Identify which cell holds the provided text, then report its [x, y] central coordinate. 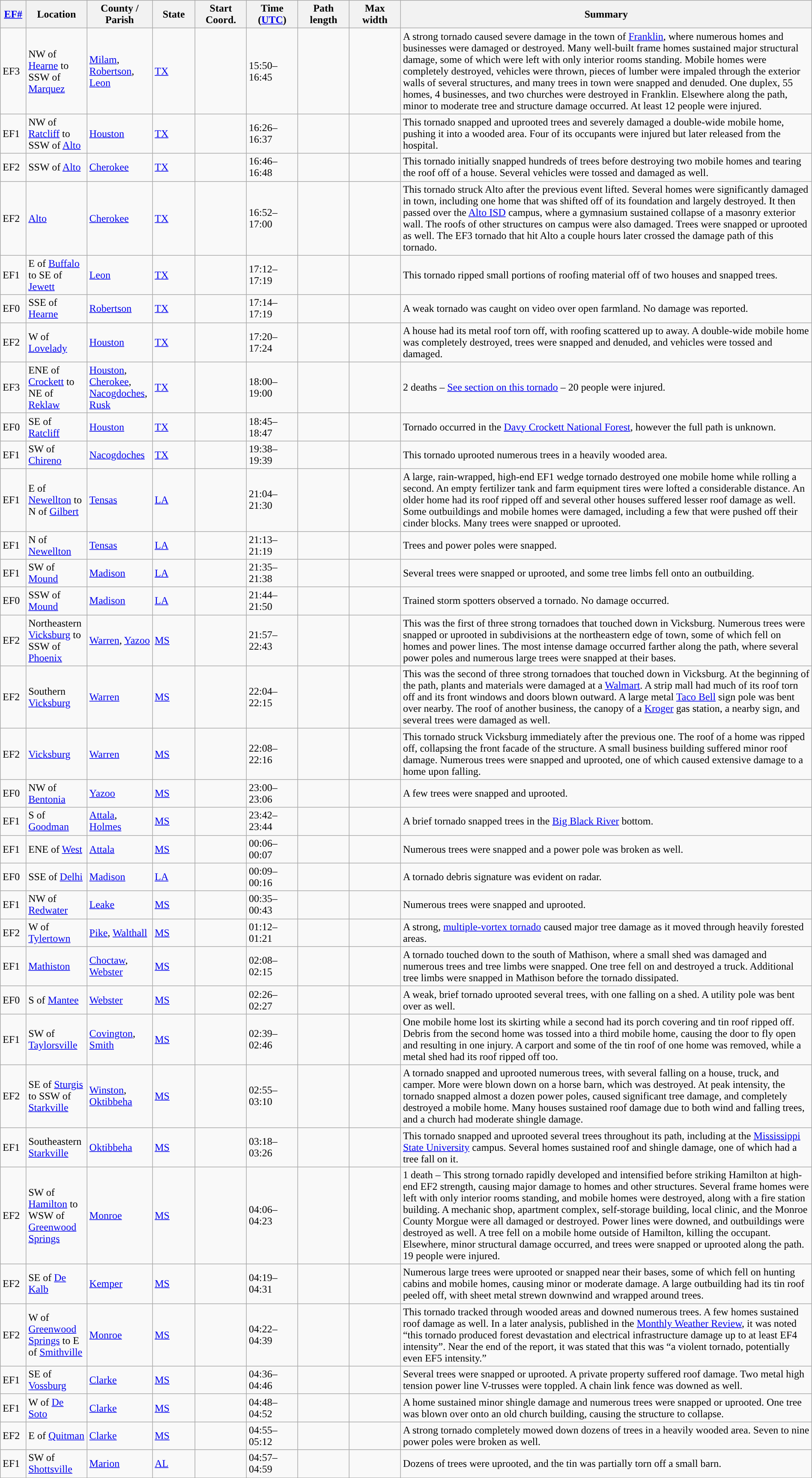
Mathiston [57, 966]
18:00–19:00 [272, 387]
A brief tornado snapped trees in the Big Black River bottom. [606, 821]
NW of Redwater [57, 905]
Trees and power poles were snapped. [606, 545]
SW of Shottsville [57, 1464]
21:13–21:19 [272, 545]
E of Newellton to N of Gilbert [57, 500]
Choctaw, Webster [120, 966]
03:18–03:26 [272, 1147]
A strong tornado completely mowed down dozens of trees in a heavily wooded area. Seven to nine power poles were broken as well. [606, 1436]
This tornado uprooted numerous trees in a heavily wooded area. [606, 455]
Southern Vicksburg [57, 697]
Oktibbeha [120, 1147]
SE of Ratcliff [57, 427]
21:57–22:43 [272, 641]
21:44–21:50 [272, 601]
N of Newellton [57, 545]
NW of Ratcliff to SSW of Alto [57, 134]
17:14–17:19 [272, 308]
SSE of Delhi [57, 877]
16:26–16:37 [272, 134]
04:19–04:31 [272, 1284]
SSE of Hearne [57, 308]
W of Lovelady [57, 342]
SW of Mound [57, 573]
Northeastern Vicksburg to SSW of Phoenix [57, 641]
17:12–17:19 [272, 275]
AL [174, 1464]
EF# [13, 15]
State [174, 15]
21:04–21:30 [272, 500]
Nacogdoches [120, 455]
Numerous trees were snapped and uprooted. [606, 905]
SE of Sturgis to SSW of Starkville [57, 1096]
Leon [120, 275]
Warren, Yazoo [120, 641]
ENE of Crockett to NE of Reklaw [57, 387]
A strong, multiple-vortex tornado caused major tree damage as it moved through heavily forested areas. [606, 933]
04:36–04:46 [272, 1380]
Houston, Cherokee, Nacogdoches, Rusk [120, 387]
Location [57, 15]
Robertson [120, 308]
Several trees were snapped or uprooted, and some tree limbs fell onto an outbuilding. [606, 573]
23:42–23:44 [272, 821]
Milam, Robertson, Leon [120, 71]
02:55–03:10 [272, 1096]
Vicksburg [57, 754]
16:52–17:00 [272, 218]
Pike, Walthall [120, 933]
SSW of Alto [57, 167]
Tornado occurred in the Davy Crockett National Forest, however the full path is unknown. [606, 427]
04:55–05:12 [272, 1436]
SW of Chireno [57, 455]
Path length [324, 15]
Kemper [120, 1284]
18:45–18:47 [272, 427]
Yazoo [120, 793]
Southeastern Starkville [57, 1147]
01:12–01:21 [272, 933]
2 deaths – See section on this tornado – 20 people were injured. [606, 387]
22:04–22:15 [272, 697]
SSW of Mound [57, 601]
16:46–16:48 [272, 167]
02:39–02:46 [272, 1039]
02:08–02:15 [272, 966]
21:35–21:38 [272, 573]
S of Goodman [57, 821]
00:35–00:43 [272, 905]
04:57–04:59 [272, 1464]
17:20–17:24 [272, 342]
SW of Taylorsville [57, 1039]
02:26–02:27 [272, 1000]
19:38–19:39 [272, 455]
Webster [120, 1000]
00:06–00:07 [272, 849]
This tornado ripped small portions of roofing material off of two houses and snapped trees. [606, 275]
SW of Hamilton to WSW of Greenwood Springs [57, 1215]
A few trees were snapped and uprooted. [606, 793]
County / Parish [120, 15]
A weak tornado was caught on video over open farmland. No damage was reported. [606, 308]
Covington, Smith [120, 1039]
NW of Bentonia [57, 793]
W of De Soto [57, 1408]
Winston, Oktibbeha [120, 1096]
SE of Vossburg [57, 1380]
W of Tylertown [57, 933]
15:50–16:45 [272, 71]
SE of De Kalb [57, 1284]
ENE of West [57, 849]
E of Quitman [57, 1436]
Max width [375, 15]
Alto [57, 218]
04:22–04:39 [272, 1335]
Numerous trees were snapped and a power pole was broken as well. [606, 849]
00:09–00:16 [272, 877]
Dozens of trees were uprooted, and the tin was partially torn off a small barn. [606, 1464]
A weak, brief tornado uprooted several trees, with one falling on a shed. A utility pole was bent over as well. [606, 1000]
04:48–04:52 [272, 1408]
Trained storm spotters observed a tornado. No damage occurred. [606, 601]
Summary [606, 15]
Leake [120, 905]
S of Mantee [57, 1000]
Attala [120, 849]
A tornado debris signature was evident on radar. [606, 877]
Time (UTC) [272, 15]
Attala, Holmes [120, 821]
E of Buffalo to SE of Jewett [57, 275]
NW of Hearne to SSW of Marquez [57, 71]
22:08–22:16 [272, 754]
Marion [120, 1464]
Start Coord. [221, 15]
23:00–23:06 [272, 793]
W of Greenwood Springs to E of Smithville [57, 1335]
04:06–04:23 [272, 1215]
